Return [X, Y] of the center of cell containing provided text 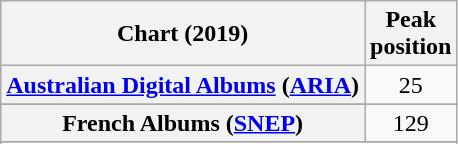
129 [411, 123]
French Albums (SNEP) [183, 123]
Chart (2019) [183, 34]
25 [411, 85]
Peakposition [411, 34]
Australian Digital Albums (ARIA) [183, 85]
